From the cell containing the given text, extract its center point as (X, Y) coordinate. 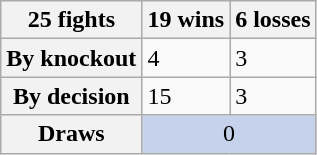
6 losses (273, 20)
0 (229, 134)
By knockout (72, 58)
15 (186, 96)
19 wins (186, 20)
25 fights (72, 20)
By decision (72, 96)
Draws (72, 134)
4 (186, 58)
